Determine the [x, y] coordinate at the center of the cell enclosing the given text.  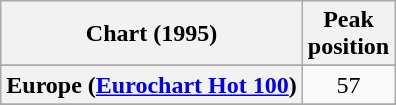
Peakposition [348, 34]
Europe (Eurochart Hot 100) [152, 85]
Chart (1995) [152, 34]
57 [348, 85]
